Detect which cell encompasses the target text, then output its (x, y) center coordinate. 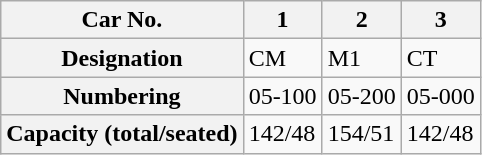
CM (282, 58)
3 (440, 20)
Numbering (122, 96)
05-000 (440, 96)
154/51 (362, 134)
M1 (362, 58)
05-100 (282, 96)
05-200 (362, 96)
2 (362, 20)
Designation (122, 58)
1 (282, 20)
Capacity (total/seated) (122, 134)
CT (440, 58)
Car No. (122, 20)
